Identify which cell holds the provided text, then report its [X, Y] central coordinate. 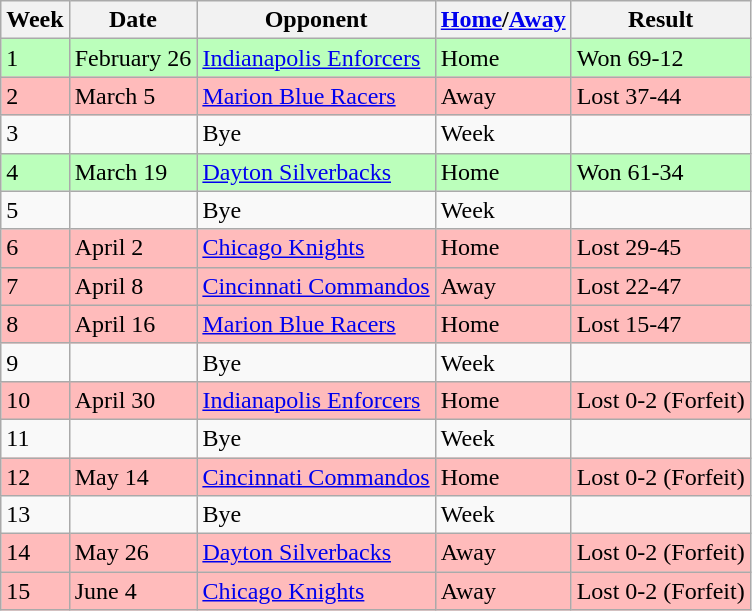
Lost 15-47 [660, 324]
May 26 [133, 553]
May 14 [133, 477]
Home/Away [503, 20]
7 [35, 286]
March 5 [133, 96]
14 [35, 553]
12 [35, 477]
2 [35, 96]
1 [35, 58]
Won 69-12 [660, 58]
Won 61-34 [660, 172]
Date [133, 20]
13 [35, 515]
Result [660, 20]
Lost 29-45 [660, 248]
5 [35, 210]
February 26 [133, 58]
6 [35, 248]
11 [35, 438]
April 2 [133, 248]
9 [35, 362]
8 [35, 324]
3 [35, 134]
June 4 [133, 591]
4 [35, 172]
April 16 [133, 324]
Lost 22-47 [660, 286]
15 [35, 591]
April 30 [133, 400]
Lost 37-44 [660, 96]
March 19 [133, 172]
Opponent [316, 20]
April 8 [133, 286]
10 [35, 400]
